Scan for the cell matching the given text and deliver its (x, y) coordinate at center. 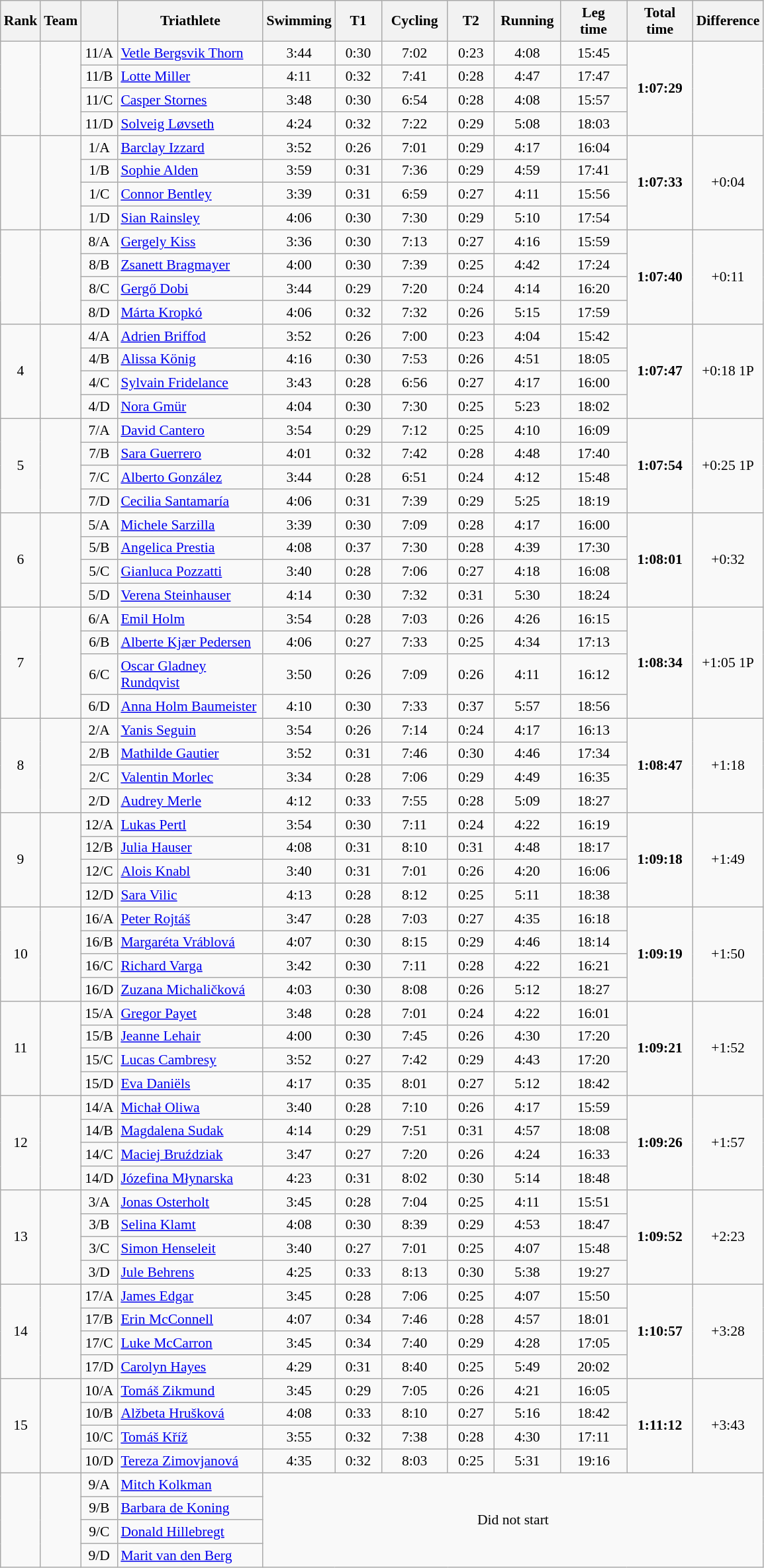
Márta Kropkó (190, 312)
15/B (99, 1037)
7:05 (414, 1391)
7:04 (414, 1202)
16:06 (593, 872)
Nora Gmür (190, 407)
Casper Stornes (190, 101)
5:11 (527, 896)
9 (21, 860)
17:34 (593, 754)
7:45 (414, 1037)
Running (527, 21)
17/B (99, 1320)
7/C (99, 478)
5:10 (527, 218)
6/C (99, 675)
3/B (99, 1225)
T1 (358, 21)
5:15 (527, 312)
Gianluca Pozzatti (190, 572)
8:13 (414, 1273)
6:56 (414, 383)
17:05 (593, 1344)
5:25 (527, 501)
8/A (99, 242)
15:50 (593, 1296)
16:08 (593, 572)
Erin McConnell (190, 1320)
11/A (99, 53)
5:49 (527, 1367)
Yanis Seguin (190, 730)
4/B (99, 359)
7:40 (414, 1344)
17:40 (593, 454)
1:07:54 (660, 465)
18:05 (593, 359)
5/C (99, 572)
15:51 (593, 1202)
4:43 (527, 1060)
1:08:47 (660, 765)
Donald Hillebregt (190, 1532)
1/D (99, 218)
Legtime (593, 21)
1:08:01 (660, 560)
1:10:57 (660, 1331)
1:09:21 (660, 1048)
17:11 (593, 1438)
5/D (99, 596)
Lucas Cambresy (190, 1060)
5:57 (527, 707)
Alissa König (190, 359)
Gregor Payet (190, 1013)
2/C (99, 778)
18:02 (593, 407)
4 (21, 371)
2/B (99, 754)
8:12 (414, 896)
Julia Hauser (190, 848)
Peter Rojtáš (190, 919)
8/C (99, 289)
17:30 (593, 548)
Connor Bentley (190, 195)
18:19 (593, 501)
17:54 (593, 218)
Luke McCarron (190, 1344)
Swimming (299, 21)
Oscar Gladney Rundqvist (190, 675)
1/C (99, 195)
4:49 (527, 778)
5:30 (527, 596)
4/A (99, 336)
8:40 (414, 1367)
Cycling (414, 21)
+3:43 (728, 1426)
16:15 (593, 619)
3:36 (299, 242)
17/C (99, 1344)
18:56 (593, 707)
Zsanett Bragmayer (190, 265)
+0:18 1P (728, 371)
Simon Henseleit (190, 1249)
11/C (99, 101)
5/A (99, 525)
Richard Varga (190, 966)
5:31 (527, 1461)
4:28 (527, 1344)
11/D (99, 124)
3:42 (299, 966)
18:03 (593, 124)
17:24 (593, 265)
16:01 (593, 1013)
Jonas Osterholt (190, 1202)
7:10 (414, 1107)
7:53 (414, 359)
3:43 (299, 383)
Alberte Kjær Pedersen (190, 643)
Solveig Løvseth (190, 124)
4:25 (299, 1273)
Maciej Bruździak (190, 1155)
5:23 (527, 407)
18:08 (593, 1131)
19:27 (593, 1273)
7:12 (414, 430)
6:54 (414, 101)
15:57 (593, 101)
8/B (99, 265)
Barclay Izzard (190, 148)
+0:04 (728, 183)
Team (61, 21)
17:13 (593, 643)
1/B (99, 171)
16:12 (593, 675)
16:19 (593, 825)
1:09:19 (660, 954)
1:08:34 (660, 663)
16:33 (593, 1155)
Jeanne Lehair (190, 1037)
4:26 (527, 619)
+0:11 (728, 277)
14/D (99, 1178)
15:56 (593, 195)
+1:05 1P (728, 663)
3/C (99, 1249)
Mitch Kolkman (190, 1485)
17:59 (593, 312)
16/A (99, 919)
11 (21, 1048)
16/C (99, 966)
12/D (99, 896)
8:39 (414, 1225)
Michał Oliwa (190, 1107)
6/A (99, 619)
18:17 (593, 848)
+3:28 (728, 1331)
3/A (99, 1202)
Angelica Prestia (190, 548)
2/A (99, 730)
4:21 (527, 1391)
3:55 (299, 1438)
3/D (99, 1273)
18:47 (593, 1225)
7:13 (414, 242)
+1:50 (728, 954)
4:20 (527, 872)
Lukas Pertl (190, 825)
7/B (99, 454)
Margaréta Vráblová (190, 943)
Józefina Młynarska (190, 1178)
16:05 (593, 1391)
4:13 (299, 896)
3:34 (299, 778)
Jule Behrens (190, 1273)
7:36 (414, 171)
17:41 (593, 171)
9/A (99, 1485)
Marit van den Berg (190, 1555)
18:38 (593, 896)
Emil Holm (190, 619)
1:09:18 (660, 860)
7:02 (414, 53)
4:47 (527, 77)
4:53 (527, 1225)
5:14 (527, 1178)
5/B (99, 548)
Tomáš Zikmund (190, 1391)
Sian Rainsley (190, 218)
2/D (99, 801)
3:50 (299, 675)
Sara Vilic (190, 896)
7:51 (414, 1131)
+2:23 (728, 1237)
T2 (471, 21)
5:08 (527, 124)
9/D (99, 1555)
Did not start (512, 1520)
7/A (99, 430)
Lotte Miller (190, 77)
18:14 (593, 943)
4:03 (299, 990)
16:13 (593, 730)
3:59 (299, 171)
7:41 (414, 77)
0:35 (358, 1084)
David Cantero (190, 430)
17:47 (593, 77)
Sophie Alden (190, 171)
6:59 (414, 195)
15/D (99, 1084)
17/D (99, 1367)
4:01 (299, 454)
Barbara de Koning (190, 1508)
13 (21, 1237)
12 (21, 1142)
Tereza Zimovjanová (190, 1461)
Cecilia Santamaría (190, 501)
1:07:40 (660, 277)
4:51 (527, 359)
5:09 (527, 801)
Carolyn Hayes (190, 1367)
4:34 (527, 643)
1:11:12 (660, 1426)
+0:32 (728, 560)
1:07:33 (660, 183)
Difference (728, 21)
4:23 (299, 1178)
Alberto González (190, 478)
6/D (99, 707)
7:00 (414, 336)
+1:18 (728, 765)
10/C (99, 1438)
James Edgar (190, 1296)
1:07:29 (660, 88)
4:59 (527, 171)
14/B (99, 1131)
16:35 (593, 778)
16/D (99, 990)
14 (21, 1331)
14/A (99, 1107)
18:48 (593, 1178)
Gergő Dobi (190, 289)
Alois Knabl (190, 872)
1:09:52 (660, 1237)
4/C (99, 383)
12/A (99, 825)
Adrien Briffod (190, 336)
Michele Sarzilla (190, 525)
1/A (99, 148)
6 (21, 560)
19:16 (593, 1461)
15/C (99, 1060)
6:51 (414, 478)
7 (21, 663)
Sara Guerrero (190, 454)
11/B (99, 77)
4:29 (299, 1367)
10 (21, 954)
8:08 (414, 990)
9/B (99, 1508)
6/B (99, 643)
18:24 (593, 596)
18:01 (593, 1320)
5:16 (527, 1414)
15/A (99, 1013)
16:18 (593, 919)
+1:57 (728, 1142)
12/C (99, 872)
+1:49 (728, 860)
Triathlete (190, 21)
Verena Steinhauser (190, 596)
+0:25 1P (728, 465)
Sylvain Fridelance (190, 383)
Mathilde Gautier (190, 754)
16:09 (593, 430)
Magdalena Sudak (190, 1131)
4:42 (527, 265)
4:39 (527, 548)
15:45 (593, 53)
15 (21, 1426)
Eva Daniëls (190, 1084)
16:21 (593, 966)
+1:52 (728, 1048)
7:22 (414, 124)
7:14 (414, 730)
5:38 (527, 1273)
16/B (99, 943)
7:55 (414, 801)
Anna Holm Baumeister (190, 707)
16:04 (593, 148)
17/A (99, 1296)
Tomáš Kříž (190, 1438)
Audrey Merle (190, 801)
15:42 (593, 336)
1:07:47 (660, 371)
Alžbeta Hrušková (190, 1414)
10/D (99, 1461)
7/D (99, 501)
1:09:26 (660, 1142)
8/D (99, 312)
10/A (99, 1391)
Zuzana Michaličková (190, 990)
4:18 (527, 572)
12/B (99, 848)
Selina Klamt (190, 1225)
8:02 (414, 1178)
7:38 (414, 1438)
Valentin Morlec (190, 778)
Totaltime (660, 21)
20:02 (593, 1367)
Vetle Bergsvik Thorn (190, 53)
Rank (21, 21)
Gergely Kiss (190, 242)
4/D (99, 407)
10/B (99, 1414)
9/C (99, 1532)
14/C (99, 1155)
8 (21, 765)
8:15 (414, 943)
8:01 (414, 1084)
16:20 (593, 289)
8:03 (414, 1461)
5 (21, 465)
